Capture the cell that displays the provided text and extract its [x, y] central coordinate. 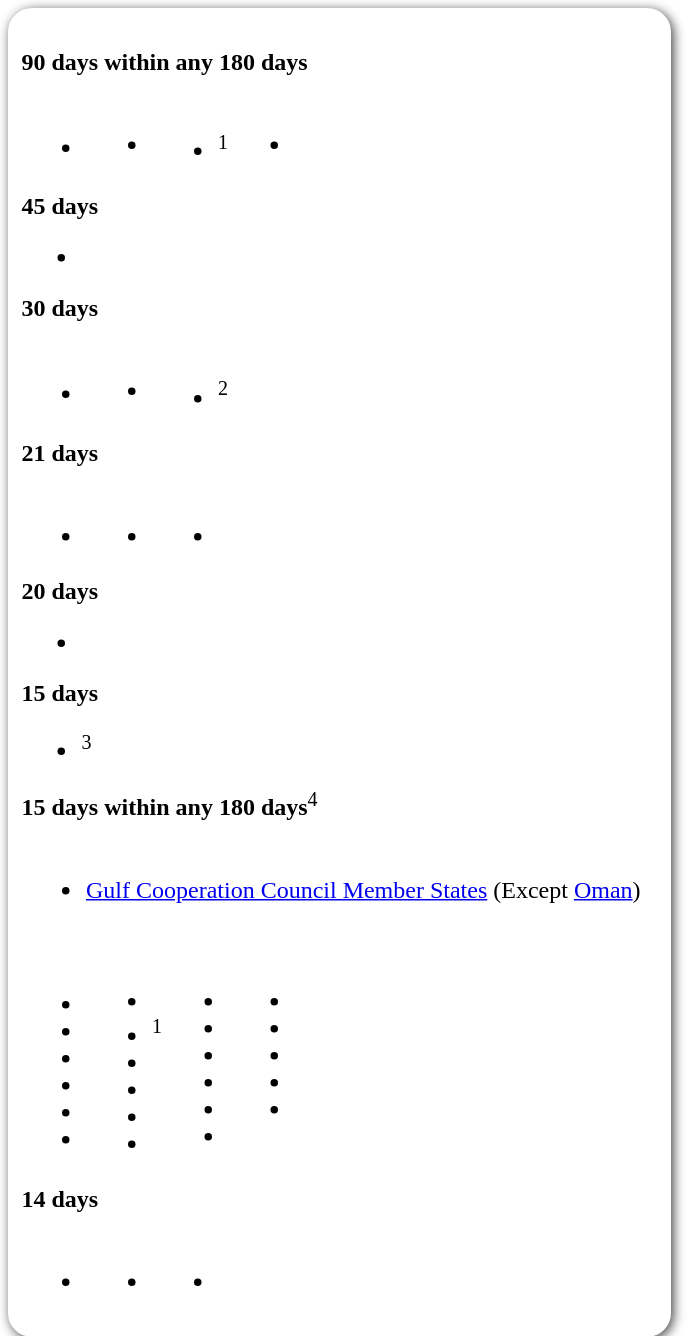
2 [192, 380]
Gulf Cooperation Council Member States (Except Oman) [333, 876]
